From the cell containing the given text, extract its center point as [X, Y] coordinate. 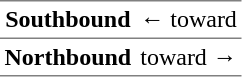
← toward [189, 20]
Northbound [68, 57]
Southbound [68, 20]
toward → [189, 57]
